Return (x, y) of the center of cell containing provided text 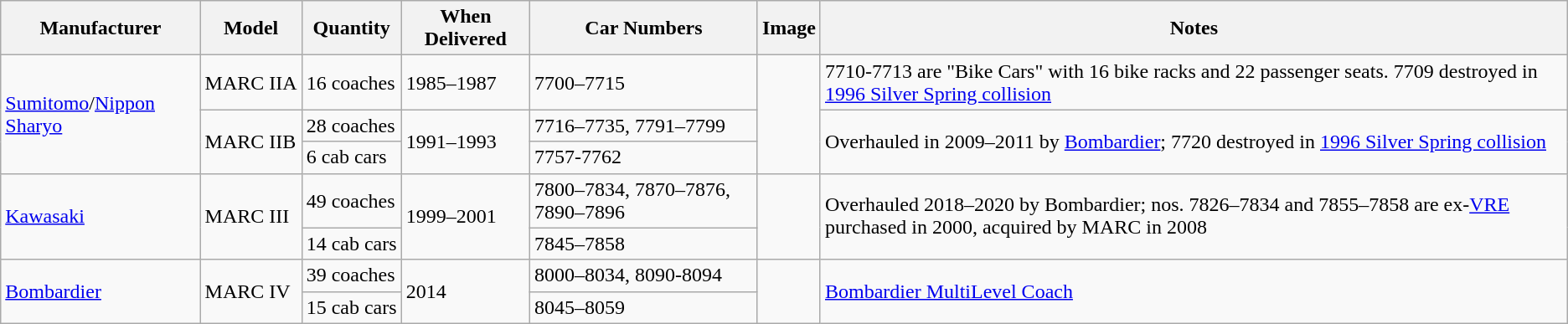
Image (789, 28)
MARC III (251, 216)
7800–7834, 7870–7876, 7890–7896 (644, 201)
39 coaches (352, 275)
7845–7858 (644, 244)
Bombardier MultiLevel Coach (1194, 291)
MARC IIB (251, 141)
14 cab cars (352, 244)
When Delivered (466, 28)
Bombardier (101, 291)
Kawasaki (101, 216)
1999–2001 (466, 216)
2014 (466, 291)
1985–1987 (466, 82)
49 coaches (352, 201)
28 coaches (352, 126)
Sumitomo/Nippon Sharyo (101, 114)
7700–7715 (644, 82)
8045–8059 (644, 307)
Car Numbers (644, 28)
1991–1993 (466, 141)
6 cab cars (352, 157)
Overhauled in 2009–2011 by Bombardier; 7720 destroyed in 1996 Silver Spring collision (1194, 141)
Notes (1194, 28)
16 coaches (352, 82)
Manufacturer (101, 28)
MARC IV (251, 291)
7716–7735, 7791–7799 (644, 126)
MARC IIA (251, 82)
Model (251, 28)
8000–8034, 8090-8094 (644, 275)
7757-7762 (644, 157)
Quantity (352, 28)
7710-7713 are "Bike Cars" with 16 bike racks and 22 passenger seats. 7709 destroyed in 1996 Silver Spring collision (1194, 82)
Overhauled 2018–2020 by Bombardier; nos. 7826–7834 and 7855–7858 are ex-VRE purchased in 2000, acquired by MARC in 2008 (1194, 216)
15 cab cars (352, 307)
